Extract the (x, y) coordinate from the center of the cell holding the provided text.  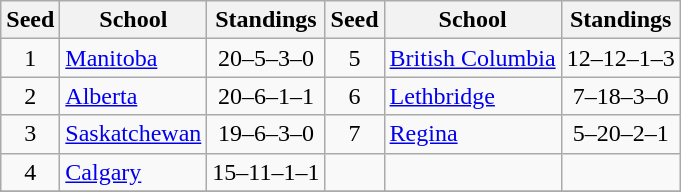
British Columbia (472, 58)
Manitoba (134, 58)
7 (354, 134)
2 (30, 96)
20–5–3–0 (266, 58)
Regina (472, 134)
Alberta (134, 96)
6 (354, 96)
5–20–2–1 (620, 134)
3 (30, 134)
Calgary (134, 172)
20–6–1–1 (266, 96)
4 (30, 172)
7–18–3–0 (620, 96)
15–11–1–1 (266, 172)
12–12–1–3 (620, 58)
Saskatchewan (134, 134)
1 (30, 58)
5 (354, 58)
Lethbridge (472, 96)
19–6–3–0 (266, 134)
